Locate the cell with the specified text and output its [x, y] center coordinate. 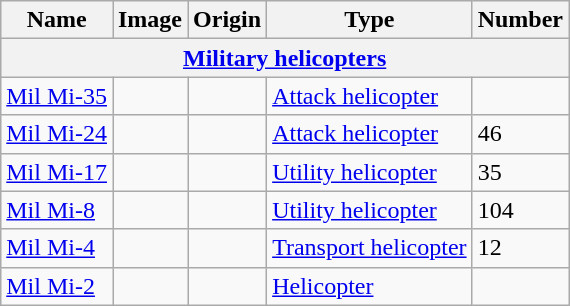
Mil Mi-2 [57, 286]
Mil Mi-35 [57, 96]
Origin [228, 20]
12 [520, 248]
Mil Mi-8 [57, 210]
Helicopter [370, 286]
Mil Mi-24 [57, 134]
Image [150, 20]
Mil Mi-17 [57, 172]
Number [520, 20]
104 [520, 210]
Name [57, 20]
46 [520, 134]
Transport helicopter [370, 248]
Type [370, 20]
Military helicopters [285, 58]
Mil Mi-4 [57, 248]
35 [520, 172]
